Output the (x, y) coordinate of the center of the cell containing the given text.  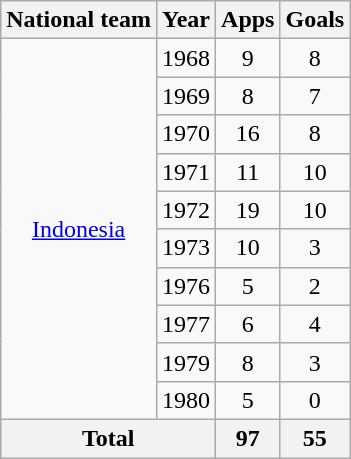
6 (248, 324)
Indonesia (79, 230)
11 (248, 172)
2 (315, 286)
1976 (186, 286)
9 (248, 58)
1972 (186, 210)
1970 (186, 134)
1971 (186, 172)
1973 (186, 248)
7 (315, 96)
Year (186, 20)
Goals (315, 20)
1979 (186, 362)
National team (79, 20)
16 (248, 134)
19 (248, 210)
0 (315, 400)
Apps (248, 20)
97 (248, 438)
1977 (186, 324)
55 (315, 438)
1969 (186, 96)
Total (108, 438)
4 (315, 324)
1968 (186, 58)
1980 (186, 400)
